Search for the cell housing the specified text and yield its [X, Y] center coordinate. 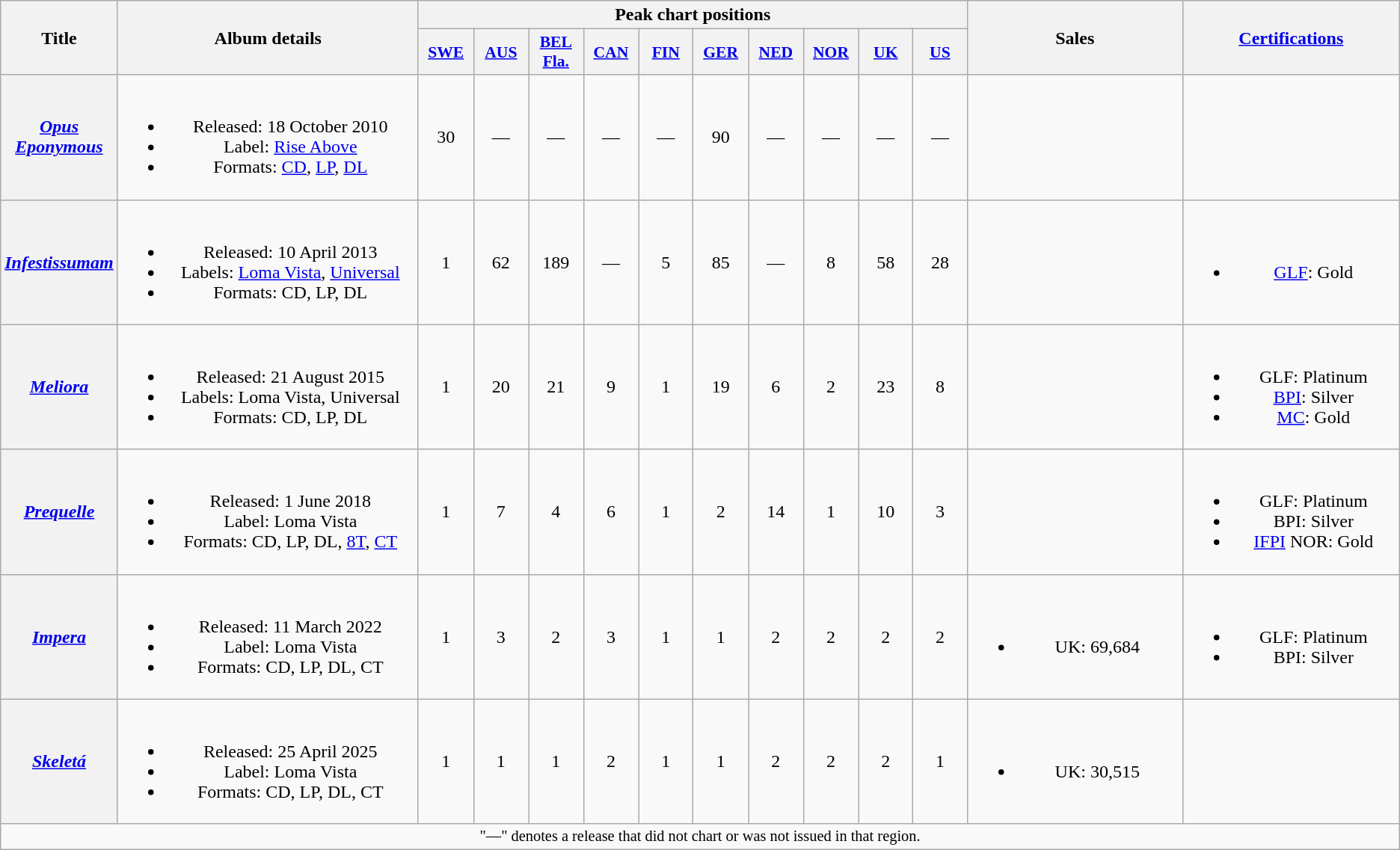
Certifications [1291, 37]
Released: 18 October 2010Label: Rise AboveFormats: CD, LP, DL [268, 138]
58 [885, 262]
GER [721, 52]
Released: 25 April 2025Label: Loma VistaFormats: CD, LP, DL, CT [268, 761]
Album details [268, 37]
Skeletá [59, 761]
GLF: PlatinumBPI: SilverIFPI NOR: Gold [1291, 511]
Infestissumam [59, 262]
SWE [446, 52]
20 [501, 387]
Sales [1075, 37]
Meliora [59, 387]
19 [721, 387]
Released: 1 June 2018Label: Loma VistaFormats: CD, LP, DL, 8T, CT [268, 511]
Impera [59, 637]
GLF: Gold [1291, 262]
62 [501, 262]
85 [721, 262]
UK [885, 52]
Released: 10 April 2013Labels: Loma Vista, UniversalFormats: CD, LP, DL [268, 262]
Released: 21 August 2015Labels: Loma Vista, UniversalFormats: CD, LP, DL [268, 387]
23 [885, 387]
10 [885, 511]
FIN [666, 52]
9 [611, 387]
GLF: PlatinumBPI: Silver [1291, 637]
Released: 11 March 2022Label: Loma VistaFormats: CD, LP, DL, CT [268, 637]
NED [776, 52]
BELFla. [556, 52]
5 [666, 262]
GLF: PlatinumBPI: SilverMC: Gold [1291, 387]
Prequelle [59, 511]
Peak chart positions [693, 15]
90 [721, 138]
UK: 69,684 [1075, 637]
AUS [501, 52]
CAN [611, 52]
28 [940, 262]
US [940, 52]
189 [556, 262]
UK: 30,515 [1075, 761]
NOR [831, 52]
7 [501, 511]
Opus Eponymous [59, 138]
"—" denotes a release that did not chart or was not issued in that region. [700, 837]
14 [776, 511]
Title [59, 37]
4 [556, 511]
30 [446, 138]
21 [556, 387]
